Capture the cell that displays the provided text and extract its (X, Y) central coordinate. 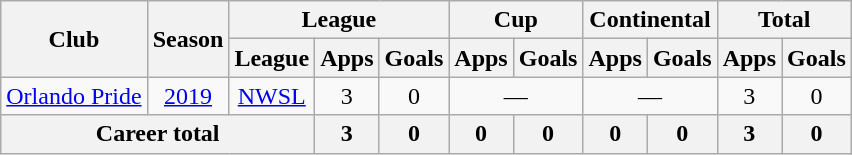
Continental (650, 20)
Cup (516, 20)
NWSL (272, 96)
Orlando Pride (74, 96)
Club (74, 39)
Career total (158, 134)
Season (188, 39)
Total (784, 20)
2019 (188, 96)
